Provide the [x, y] coordinate of the cell's center where the given text is located.  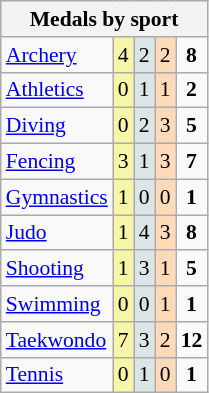
Taekwondo [57, 340]
Athletics [57, 90]
Medals by sport [104, 19]
Shooting [57, 269]
Gymnastics [57, 197]
Tennis [57, 375]
Diving [57, 126]
Archery [57, 55]
Judo [57, 233]
12 [192, 340]
Fencing [57, 162]
Swimming [57, 304]
